Output the [x, y] coordinate of the center of the cell containing the given text.  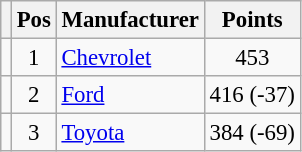
2 [34, 95]
453 [252, 58]
Ford [130, 95]
Pos [34, 20]
Manufacturer [130, 20]
Chevrolet [130, 58]
Points [252, 20]
3 [34, 133]
Toyota [130, 133]
384 (-69) [252, 133]
1 [34, 58]
416 (-37) [252, 95]
